From the cell containing the given text, extract its center point as [x, y] coordinate. 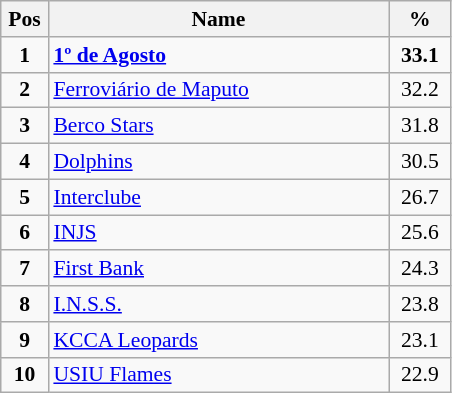
Berco Stars [218, 126]
23.1 [420, 340]
9 [25, 340]
30.5 [420, 162]
10 [25, 375]
5 [25, 197]
31.8 [420, 126]
Interclube [218, 197]
1º de Agosto [218, 55]
33.1 [420, 55]
4 [25, 162]
25.6 [420, 233]
3 [25, 126]
INJS [218, 233]
7 [25, 269]
I.N.S.S. [218, 304]
KCCA Leopards [218, 340]
Pos [25, 19]
32.2 [420, 90]
USIU Flames [218, 375]
% [420, 19]
Dolphins [218, 162]
26.7 [420, 197]
First Bank [218, 269]
6 [25, 233]
22.9 [420, 375]
2 [25, 90]
Ferroviário de Maputo [218, 90]
8 [25, 304]
1 [25, 55]
23.8 [420, 304]
24.3 [420, 269]
Name [218, 19]
